Find where the given text appears and provide that cell's center as [x, y] coordinate. 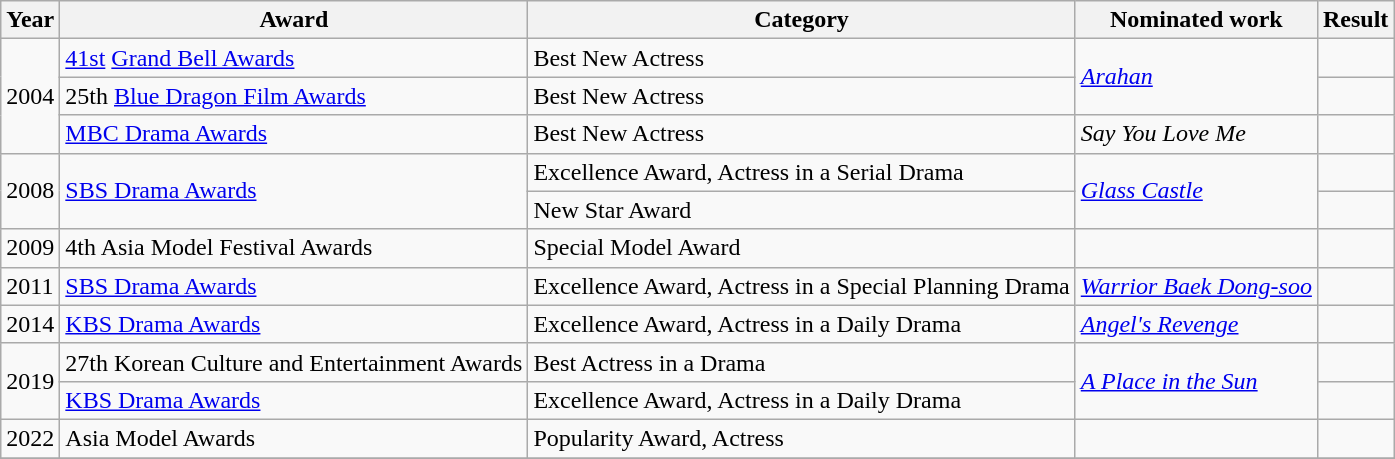
Excellence Award, Actress in a Serial Drama [802, 172]
Award [294, 20]
Excellence Award, Actress in a Special Planning Drama [802, 286]
4th Asia Model Festival Awards [294, 248]
2014 [30, 324]
Best Actress in a Drama [802, 362]
Warrior Baek Dong-soo [1196, 286]
Glass Castle [1196, 191]
2009 [30, 248]
Arahan [1196, 77]
Say You Love Me [1196, 134]
2019 [30, 381]
2022 [30, 438]
Popularity Award, Actress [802, 438]
27th Korean Culture and Entertainment Awards [294, 362]
2008 [30, 191]
41st Grand Bell Awards [294, 58]
Nominated work [1196, 20]
Special Model Award [802, 248]
Category [802, 20]
Angel's Revenge [1196, 324]
2011 [30, 286]
Asia Model Awards [294, 438]
25th Blue Dragon Film Awards [294, 96]
New Star Award [802, 210]
MBC Drama Awards [294, 134]
Result [1355, 20]
2004 [30, 96]
A Place in the Sun [1196, 381]
Year [30, 20]
